Pinpoint the cell where the given text exists, returning its (x, y) midpoint coordinate. 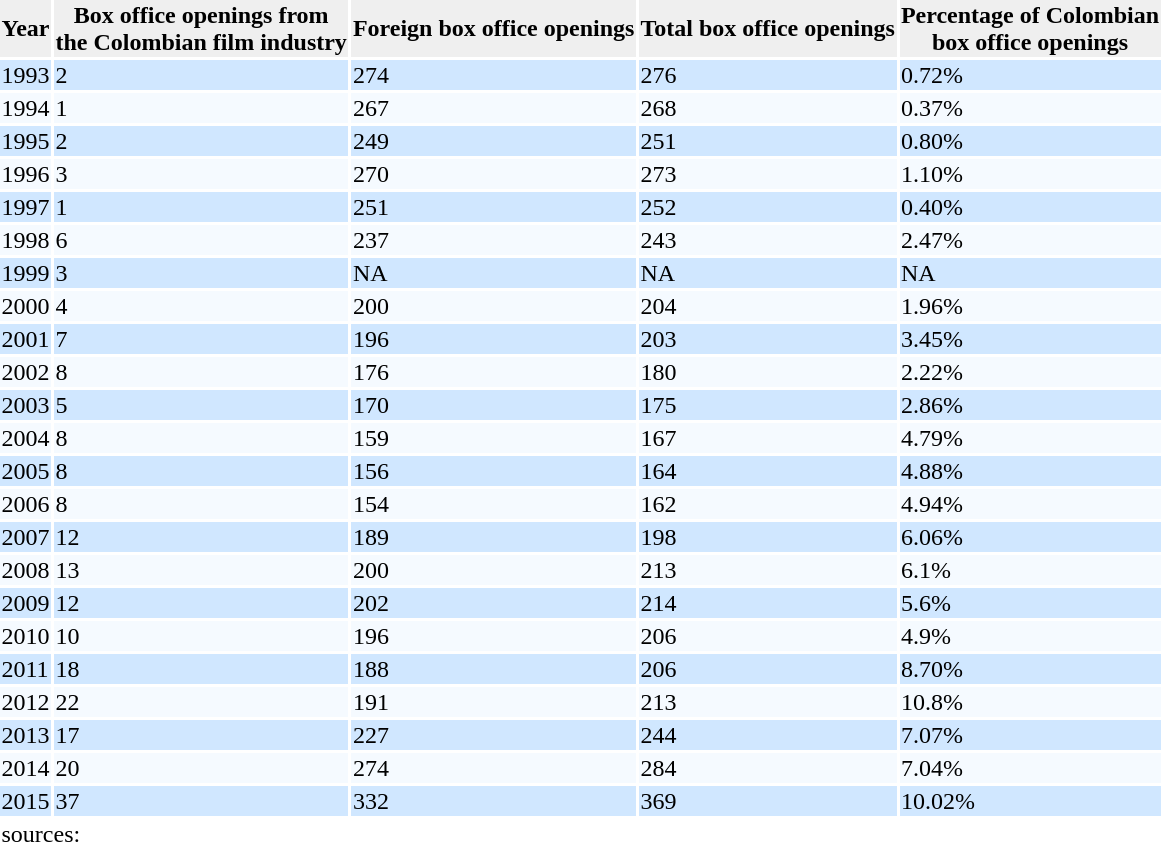
276 (768, 75)
Box office openings fromthe Colombian film industry (201, 28)
1.96% (1030, 306)
2013 (26, 735)
170 (494, 405)
13 (201, 570)
156 (494, 471)
0.40% (1030, 207)
332 (494, 801)
Foreign box office openings (494, 28)
2.22% (1030, 372)
159 (494, 438)
237 (494, 240)
2011 (26, 669)
175 (768, 405)
191 (494, 702)
2005 (26, 471)
273 (768, 174)
10.02% (1030, 801)
270 (494, 174)
167 (768, 438)
2012 (26, 702)
249 (494, 141)
1996 (26, 174)
2006 (26, 504)
4.94% (1030, 504)
10 (201, 636)
Percentage of Colombianbox office openings (1030, 28)
162 (768, 504)
202 (494, 603)
2010 (26, 636)
6 (201, 240)
10.8% (1030, 702)
180 (768, 372)
17 (201, 735)
4 (201, 306)
189 (494, 537)
2014 (26, 768)
214 (768, 603)
243 (768, 240)
227 (494, 735)
1995 (26, 141)
0.72% (1030, 75)
2001 (26, 339)
1997 (26, 207)
176 (494, 372)
8.70% (1030, 669)
Total box office openings (768, 28)
2007 (26, 537)
Year (26, 28)
2008 (26, 570)
5 (201, 405)
1.10% (1030, 174)
0.37% (1030, 108)
1999 (26, 273)
198 (768, 537)
154 (494, 504)
6.06% (1030, 537)
164 (768, 471)
2003 (26, 405)
203 (768, 339)
1993 (26, 75)
2004 (26, 438)
7.04% (1030, 768)
2002 (26, 372)
6.1% (1030, 570)
1994 (26, 108)
267 (494, 108)
4.9% (1030, 636)
244 (768, 735)
22 (201, 702)
252 (768, 207)
7 (201, 339)
2015 (26, 801)
2.86% (1030, 405)
204 (768, 306)
18 (201, 669)
2.47% (1030, 240)
2000 (26, 306)
1998 (26, 240)
369 (768, 801)
4.79% (1030, 438)
7.07% (1030, 735)
0.80% (1030, 141)
5.6% (1030, 603)
188 (494, 669)
268 (768, 108)
20 (201, 768)
3.45% (1030, 339)
2009 (26, 603)
284 (768, 768)
37 (201, 801)
4.88% (1030, 471)
